Scan for the cell matching the given text and deliver its (X, Y) coordinate at center. 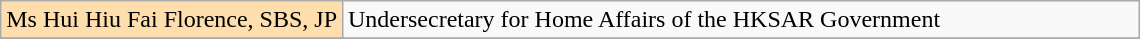
Undersecretary for Home Affairs of the HKSAR Government (740, 20)
Ms Hui Hiu Fai Florence, SBS, JP (172, 20)
